For the text-containing cell, return its midpoint in (X, Y) coordinate format. 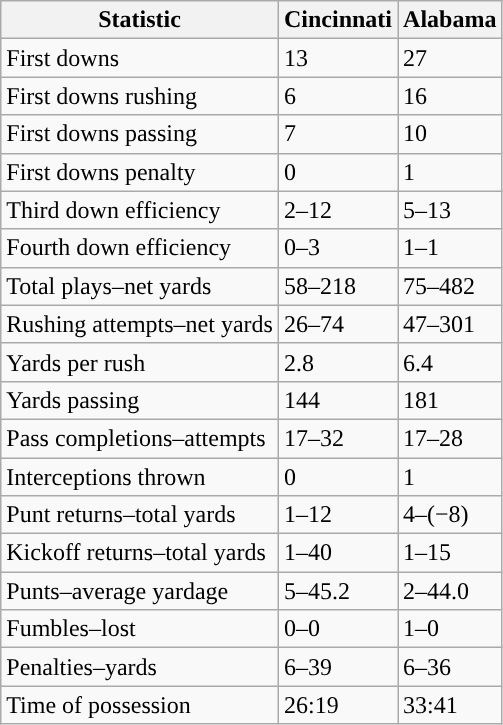
1–15 (450, 553)
5–45.2 (338, 591)
Fumbles–lost (140, 629)
2–44.0 (450, 591)
Interceptions thrown (140, 477)
1–40 (338, 553)
Yards per rush (140, 362)
16 (450, 96)
1–0 (450, 629)
First downs passing (140, 134)
4–(−8) (450, 515)
17–28 (450, 438)
Alabama (450, 20)
27 (450, 58)
6–39 (338, 667)
Pass completions–attempts (140, 438)
Fourth down efficiency (140, 248)
First downs (140, 58)
Third down efficiency (140, 210)
17–32 (338, 438)
Statistic (140, 20)
1–1 (450, 248)
Punts–average yardage (140, 591)
Punt returns–total yards (140, 515)
58–218 (338, 286)
Cincinnati (338, 20)
0–3 (338, 248)
2.8 (338, 362)
13 (338, 58)
First downs rushing (140, 96)
6.4 (450, 362)
7 (338, 134)
Total plays–net yards (140, 286)
26:19 (338, 705)
47–301 (450, 324)
144 (338, 400)
Yards passing (140, 400)
6 (338, 96)
2–12 (338, 210)
Rushing attempts–net yards (140, 324)
First downs penalty (140, 172)
33:41 (450, 705)
6–36 (450, 667)
5–13 (450, 210)
26–74 (338, 324)
Penalties–yards (140, 667)
181 (450, 400)
10 (450, 134)
0–0 (338, 629)
Time of possession (140, 705)
75–482 (450, 286)
Kickoff returns–total yards (140, 553)
1–12 (338, 515)
